Provide the [X, Y] coordinate of the cell's center where the given text is located.  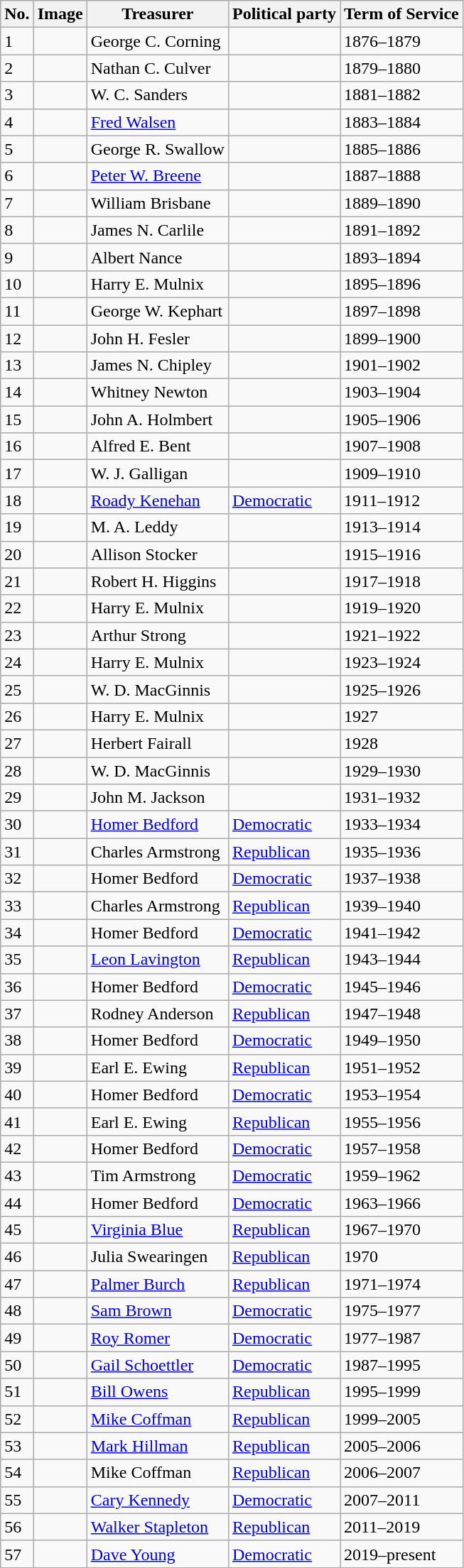
45 [17, 1230]
1899–1900 [401, 339]
20 [17, 554]
1999–2005 [401, 1419]
29 [17, 798]
12 [17, 339]
John H. Fesler [158, 339]
1925–1926 [401, 689]
1895–1896 [401, 284]
Arthur Strong [158, 635]
Peter W. Breene [158, 176]
Robert H. Higgins [158, 581]
16 [17, 446]
1917–1918 [401, 581]
1905–1906 [401, 420]
10 [17, 284]
55 [17, 1500]
1970 [401, 1257]
54 [17, 1473]
2 [17, 68]
9 [17, 257]
34 [17, 933]
14 [17, 393]
Walker Stapleton [158, 1527]
James N. Carlile [158, 230]
3 [17, 95]
1945–1946 [401, 987]
1929–1930 [401, 770]
35 [17, 960]
Tim Armstrong [158, 1175]
19 [17, 527]
1943–1944 [401, 960]
Herbert Fairall [158, 743]
1901–1902 [401, 366]
4 [17, 122]
47 [17, 1284]
M. A. Leddy [158, 527]
Palmer Burch [158, 1284]
1923–1924 [401, 662]
1933–1934 [401, 825]
Albert Nance [158, 257]
26 [17, 716]
1937–1938 [401, 879]
Bill Owens [158, 1392]
24 [17, 662]
1876–1879 [401, 41]
Image [60, 14]
1881–1882 [401, 95]
53 [17, 1446]
46 [17, 1257]
51 [17, 1392]
42 [17, 1148]
2007–2011 [401, 1500]
39 [17, 1068]
2011–2019 [401, 1527]
37 [17, 1014]
1987–1995 [401, 1365]
1913–1914 [401, 527]
Cary Kennedy [158, 1500]
8 [17, 230]
1935–1936 [401, 852]
John M. Jackson [158, 798]
28 [17, 770]
John A. Holmbert [158, 420]
1939–1940 [401, 906]
23 [17, 635]
18 [17, 500]
Treasurer [158, 14]
1883–1884 [401, 122]
No. [17, 14]
Sam Brown [158, 1311]
1889–1890 [401, 203]
15 [17, 420]
1927 [401, 716]
James N. Chipley [158, 366]
1975–1977 [401, 1311]
38 [17, 1041]
21 [17, 581]
1949–1950 [401, 1041]
Roy Romer [158, 1338]
1897–1898 [401, 311]
1931–1932 [401, 798]
7 [17, 203]
1957–1958 [401, 1148]
Fred Walsen [158, 122]
31 [17, 852]
44 [17, 1203]
Dave Young [158, 1554]
1959–1962 [401, 1175]
11 [17, 311]
Mark Hillman [158, 1446]
1915–1916 [401, 554]
1955–1956 [401, 1122]
6 [17, 176]
Leon Lavington [158, 960]
1947–1948 [401, 1014]
57 [17, 1554]
1887–1888 [401, 176]
Term of Service [401, 14]
1893–1894 [401, 257]
1928 [401, 743]
Alfred E. Bent [158, 446]
17 [17, 473]
Allison Stocker [158, 554]
43 [17, 1175]
Roady Kenehan [158, 500]
1907–1908 [401, 446]
2005–2006 [401, 1446]
1953–1954 [401, 1095]
Rodney Anderson [158, 1014]
Julia Swearingen [158, 1257]
22 [17, 608]
1963–1966 [401, 1203]
52 [17, 1419]
25 [17, 689]
1941–1942 [401, 933]
1911–1912 [401, 500]
George C. Corning [158, 41]
Virginia Blue [158, 1230]
1921–1922 [401, 635]
1919–1920 [401, 608]
1971–1974 [401, 1284]
1967–1970 [401, 1230]
48 [17, 1311]
50 [17, 1365]
Gail Schoettler [158, 1365]
1885–1886 [401, 149]
Political party [284, 14]
Whitney Newton [158, 393]
1 [17, 41]
27 [17, 743]
George W. Kephart [158, 311]
Nathan C. Culver [158, 68]
40 [17, 1095]
1909–1910 [401, 473]
33 [17, 906]
5 [17, 149]
41 [17, 1122]
W. J. Galligan [158, 473]
2019–present [401, 1554]
36 [17, 987]
1977–1987 [401, 1338]
W. C. Sanders [158, 95]
George R. Swallow [158, 149]
William Brisbane [158, 203]
1891–1892 [401, 230]
56 [17, 1527]
32 [17, 879]
1995–1999 [401, 1392]
13 [17, 366]
1951–1952 [401, 1068]
1879–1880 [401, 68]
49 [17, 1338]
1903–1904 [401, 393]
2006–2007 [401, 1473]
30 [17, 825]
